Determine the [X, Y] coordinate at the center of the cell enclosing the given text.  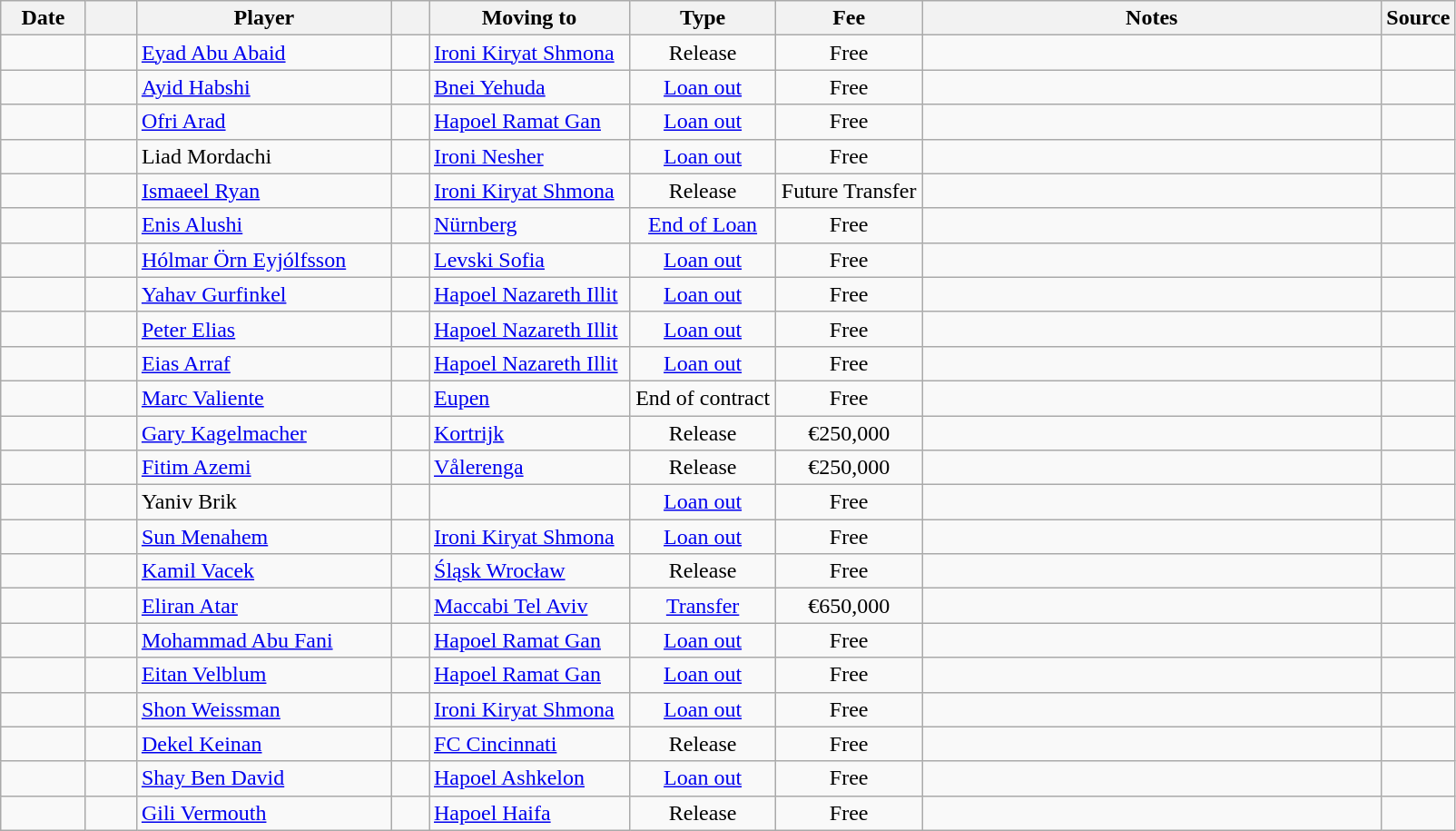
Kortrijk [528, 433]
Source [1418, 18]
Eliran Atar [263, 606]
Eyad Abu Abaid [263, 53]
Yaniv Brik [263, 502]
Eitan Velblum [263, 675]
Moving to [528, 18]
Player [263, 18]
Type [703, 18]
Transfer [703, 606]
Shay Ben David [263, 778]
Nürnberg [528, 225]
Shon Weissman [263, 709]
End of contract [703, 398]
Dekel Keinan [263, 744]
Sun Menahem [263, 537]
Ayid Habshi [263, 87]
Ironi Nesher [528, 156]
Gary Kagelmacher [263, 433]
Levski Sofia [528, 260]
FC Cincinnati [528, 744]
Hapoel Ashkelon [528, 778]
Vålerenga [528, 468]
Hólmar Örn Eyjólfsson [263, 260]
Gili Vermouth [263, 813]
Notes [1152, 18]
Fee [850, 18]
Eias Arraf [263, 363]
Ismaeel Ryan [263, 191]
Enis Alushi [263, 225]
End of Loan [703, 225]
Śląsk Wrocław [528, 571]
Future Transfer [850, 191]
Date [44, 18]
Hapoel Haifa [528, 813]
Peter Elias [263, 329]
Liad Mordachi [263, 156]
Eupen [528, 398]
Ofri Arad [263, 122]
Yahav Gurfinkel [263, 294]
Bnei Yehuda [528, 87]
Fitim Azemi [263, 468]
Maccabi Tel Aviv [528, 606]
€650,000 [850, 606]
Mohammad Abu Fani [263, 640]
Kamil Vacek [263, 571]
Marc Valiente [263, 398]
